Return the [X, Y] coordinate for the center point of the cell that contains the specified text.  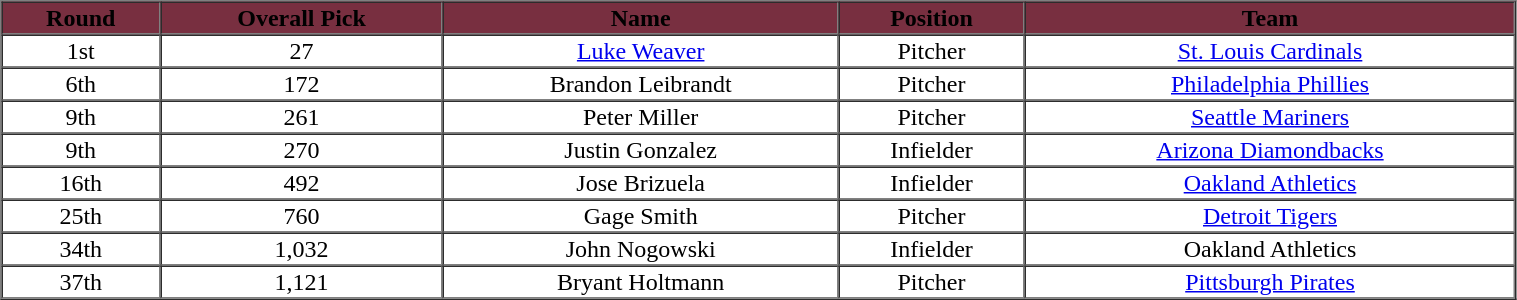
Arizona Diamondbacks [1270, 150]
1,121 [302, 282]
37th [81, 282]
172 [302, 84]
Bryant Holtmann [640, 282]
John Nogowski [640, 248]
34th [81, 248]
492 [302, 182]
16th [81, 182]
Detroit Tigers [1270, 216]
Team [1270, 18]
Overall Pick [302, 18]
6th [81, 84]
Justin Gonzalez [640, 150]
25th [81, 216]
Brandon Leibrandt [640, 84]
261 [302, 116]
Seattle Mariners [1270, 116]
Luke Weaver [640, 50]
Gage Smith [640, 216]
Name [640, 18]
Jose Brizuela [640, 182]
Pittsburgh Pirates [1270, 282]
27 [302, 50]
Philadelphia Phillies [1270, 84]
1,032 [302, 248]
Round [81, 18]
760 [302, 216]
St. Louis Cardinals [1270, 50]
Position [931, 18]
Peter Miller [640, 116]
270 [302, 150]
1st [81, 50]
